Locate the cell with the specified text and output its (x, y) center coordinate. 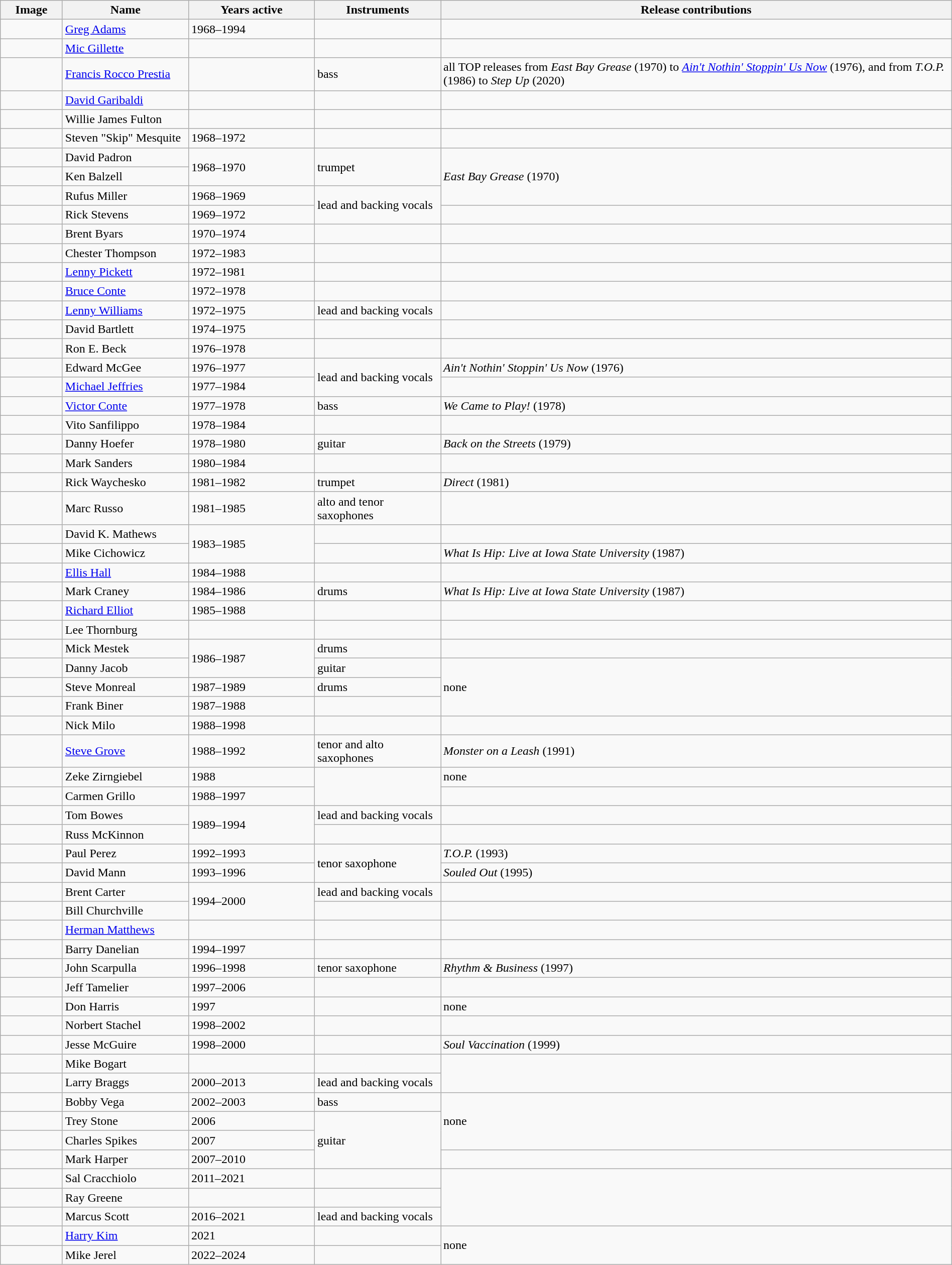
2007 (251, 1140)
1998–2002 (251, 1025)
Bobby Vega (126, 1102)
Mark Sanders (126, 463)
2016–2021 (251, 1217)
1988–1992 (251, 751)
1977–1984 (251, 387)
2011–2021 (251, 1178)
1968–1969 (251, 195)
Mike Cichowicz (126, 553)
1988–1997 (251, 796)
East Bay Grease (1970) (696, 176)
1968–1994 (251, 29)
1988 (251, 777)
Charles Spikes (126, 1140)
Nick Milo (126, 725)
Russ McKinnon (126, 834)
1978–1984 (251, 425)
Brent Byars (126, 234)
1977–1978 (251, 406)
We Came to Play! (1978) (696, 406)
1976–1977 (251, 368)
tenor and alto saxophones (378, 751)
Danny Hoefer (126, 444)
1981–1985 (251, 508)
1969–1972 (251, 214)
Tom Bowes (126, 815)
Back on the Streets (1979) (696, 444)
Mark Harper (126, 1159)
Marcus Scott (126, 1217)
Carmen Grillo (126, 796)
Mic Gillette (126, 48)
all TOP releases from East Bay Grease (1970) to Ain't Nothin' Stoppin' Us Now (1976), and from T.O.P. (1986) to Step Up (2020) (696, 74)
Monster on a Leash (1991) (696, 751)
1976–1978 (251, 349)
1987–1989 (251, 687)
Ken Balzell (126, 176)
1998–2000 (251, 1045)
1994–1997 (251, 949)
Frank Biner (126, 706)
1993–1996 (251, 872)
Willie James Fulton (126, 119)
Ron E. Beck (126, 349)
2002–2003 (251, 1102)
Name (126, 10)
Jesse McGuire (126, 1045)
Ain't Nothin' Stoppin' Us Now (1976) (696, 368)
Vito Sanfilippo (126, 425)
Souled Out (1995) (696, 872)
1972–1978 (251, 291)
Lee Thornburg (126, 630)
1984–1986 (251, 592)
Direct (1981) (696, 482)
T.O.P. (1993) (696, 853)
1972–1975 (251, 310)
1970–1974 (251, 234)
Harry Kim (126, 1236)
Brent Carter (126, 891)
1986–1987 (251, 658)
Ray Greene (126, 1198)
David Bartlett (126, 329)
Sal Cracchiolo (126, 1178)
1997 (251, 1006)
1981–1982 (251, 482)
Marc Russo (126, 508)
2007–2010 (251, 1159)
1992–1993 (251, 853)
Image (32, 10)
2022–2024 (251, 1255)
1994–2000 (251, 901)
2000–2013 (251, 1083)
Francis Rocco Prestia (126, 74)
Bill Churchville (126, 911)
Rick Waychesko (126, 482)
Lenny Williams (126, 310)
1983–1985 (251, 543)
Lenny Pickett (126, 272)
Bruce Conte (126, 291)
1968–1972 (251, 138)
Mick Mestek (126, 649)
Rhythm & Business (1997) (696, 968)
Release contributions (696, 10)
Danny Jacob (126, 668)
Soul Vaccination (1999) (696, 1045)
Larry Braggs (126, 1083)
1984–1988 (251, 572)
Michael Jeffries (126, 387)
David Garibaldi (126, 100)
Ellis Hall (126, 572)
Barry Danelian (126, 949)
Herman Matthews (126, 930)
2021 (251, 1236)
Mark Craney (126, 592)
Zeke Zirngiebel (126, 777)
David Mann (126, 872)
1980–1984 (251, 463)
Richard Elliot (126, 611)
1989–1994 (251, 825)
Mike Bogart (126, 1064)
Victor Conte (126, 406)
Jeff Tamelier (126, 987)
alto and tenor saxophones (378, 508)
1985–1988 (251, 611)
Paul Perez (126, 853)
1972–1981 (251, 272)
Mike Jerel (126, 1255)
David K. Mathews (126, 534)
Steve Grove (126, 751)
1972–1983 (251, 253)
Rick Stevens (126, 214)
1996–1998 (251, 968)
Chester Thompson (126, 253)
John Scarpulla (126, 968)
Edward McGee (126, 368)
David Padron (126, 157)
Instruments (378, 10)
Greg Adams (126, 29)
Steve Monreal (126, 687)
2006 (251, 1121)
Years active (251, 10)
1978–1980 (251, 444)
1974–1975 (251, 329)
1987–1988 (251, 706)
Steven "Skip" Mesquite (126, 138)
Rufus Miller (126, 195)
Norbert Stachel (126, 1025)
Don Harris (126, 1006)
1988–1998 (251, 725)
Trey Stone (126, 1121)
1997–2006 (251, 987)
1968–1970 (251, 167)
